Extract the (x, y) coordinate from the center of the cell holding the provided text.  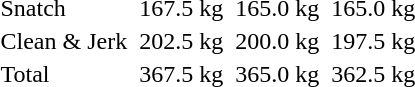
202.5 kg (182, 41)
200.0 kg (278, 41)
